For the text-containing cell, return its midpoint in [x, y] coordinate format. 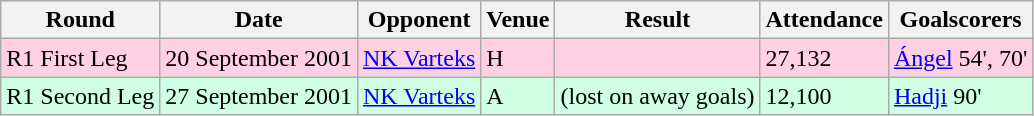
H [518, 58]
Goalscorers [960, 20]
12,100 [824, 96]
Date [259, 20]
20 September 2001 [259, 58]
R1 First Leg [80, 58]
27,132 [824, 58]
R1 Second Leg [80, 96]
Opponent [418, 20]
Hadji 90' [960, 96]
(lost on away goals) [658, 96]
27 September 2001 [259, 96]
A [518, 96]
Ángel 54', 70' [960, 58]
Attendance [824, 20]
Result [658, 20]
Round [80, 20]
Venue [518, 20]
